Return [x, y] of the center of cell containing provided text 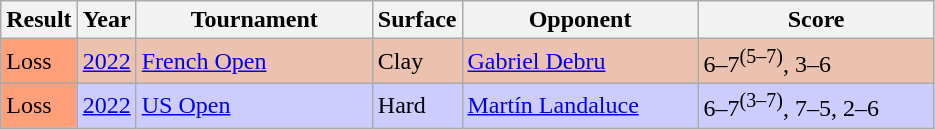
Surface [417, 20]
Clay [417, 62]
6–7(5–7), 3–6 [816, 62]
French Open [254, 62]
Result [39, 20]
Opponent [580, 20]
Score [816, 20]
Tournament [254, 20]
Year [106, 20]
Gabriel Debru [580, 62]
Martín Landaluce [580, 106]
US Open [254, 106]
Hard [417, 106]
6–7(3–7), 7–5, 2–6 [816, 106]
